Output the (x, y) coordinate of the center of the cell containing the given text.  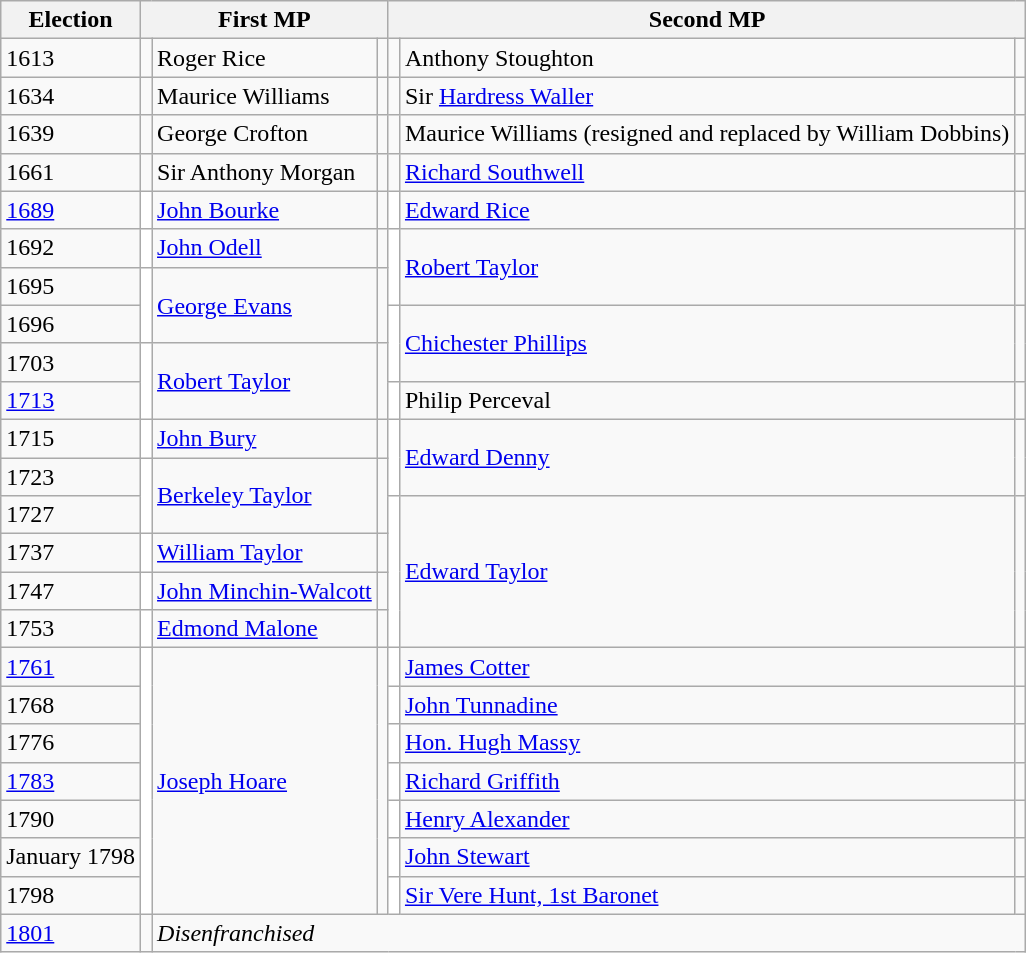
John Minchin-Walcott (265, 591)
First MP (264, 20)
1798 (71, 895)
1801 (71, 933)
John Stewart (706, 857)
Joseph Hoare (265, 781)
John Tunnadine (706, 705)
Hon. Hugh Massy (706, 743)
Richard Southwell (706, 172)
Edmond Malone (265, 629)
Philip Perceval (706, 400)
1703 (71, 362)
Chichester Phillips (706, 343)
James Cotter (706, 667)
Sir Hardress Waller (706, 96)
Roger Rice (265, 58)
1723 (71, 477)
Sir Anthony Morgan (265, 172)
1737 (71, 553)
Henry Alexander (706, 819)
John Odell (265, 248)
1715 (71, 438)
1747 (71, 591)
1776 (71, 743)
Edward Rice (706, 210)
Edward Taylor (706, 572)
George Crofton (265, 134)
1661 (71, 172)
1761 (71, 667)
Anthony Stoughton (706, 58)
1713 (71, 400)
Richard Griffith (706, 781)
1639 (71, 134)
1613 (71, 58)
Disenfranchised (589, 933)
John Bury (265, 438)
1753 (71, 629)
Berkeley Taylor (265, 496)
1692 (71, 248)
George Evans (265, 305)
Sir Vere Hunt, 1st Baronet (706, 895)
1783 (71, 781)
Maurice Williams (265, 96)
Maurice Williams (resigned and replaced by William Dobbins) (706, 134)
William Taylor (265, 553)
1790 (71, 819)
1727 (71, 515)
1634 (71, 96)
1689 (71, 210)
1696 (71, 324)
John Bourke (265, 210)
1768 (71, 705)
1695 (71, 286)
Edward Denny (706, 457)
Second MP (707, 20)
January 1798 (71, 857)
Election (71, 20)
